Extract the (X, Y) coordinate from the center of the cell holding the provided text.  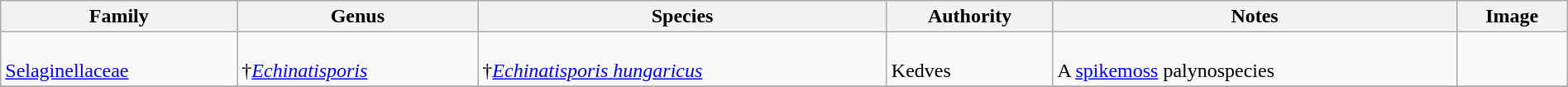
Image (1512, 17)
Selaginellaceae (119, 60)
Species (682, 17)
Genus (357, 17)
Notes (1255, 17)
A spikemoss palynospecies (1255, 60)
Kedves (969, 60)
†Echinatisporis hungaricus (682, 60)
Family (119, 17)
†Echinatisporis (357, 60)
Authority (969, 17)
